Find where the given text appears and provide that cell's center as (x, y) coordinate. 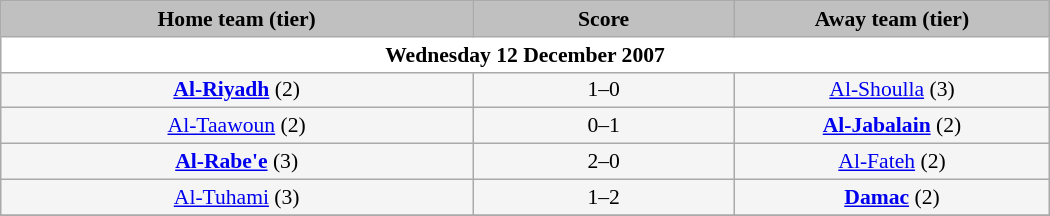
2–0 (604, 162)
Al-Taawoun (2) (237, 126)
Wednesday 12 December 2007 (525, 55)
0–1 (604, 126)
1–0 (604, 90)
Away team (tier) (892, 19)
Damac (2) (892, 197)
Al-Jabalain (2) (892, 126)
1–2 (604, 197)
Al-Tuhami (3) (237, 197)
Home team (tier) (237, 19)
Score (604, 19)
Al-Riyadh (2) (237, 90)
Al-Rabe'e (3) (237, 162)
Al-Shoulla (3) (892, 90)
Al-Fateh (2) (892, 162)
